Extract the (X, Y) coordinate from the center of the cell holding the provided text.  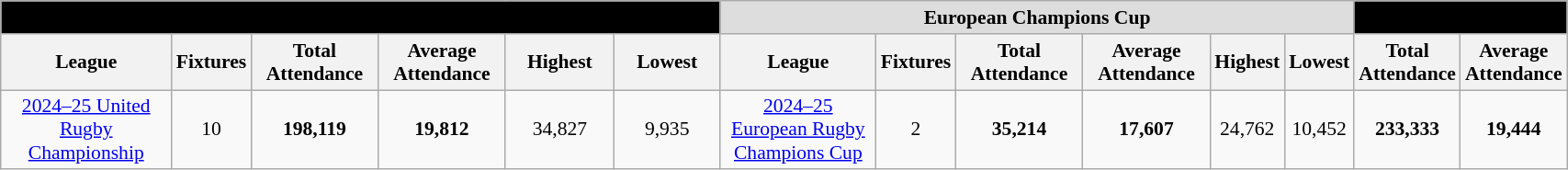
9,935 (667, 130)
17,607 (1146, 130)
34,827 (559, 130)
European Champions Cup (1037, 17)
2 (916, 130)
198,119 (314, 130)
233,333 (1407, 130)
Domestic League (360, 17)
19,812 (443, 130)
35,214 (1020, 130)
Total (1461, 17)
2024–25 United Rugby Championship (86, 130)
10,452 (1319, 130)
2024–25 European Rugby Champions Cup (798, 130)
24,762 (1247, 130)
10 (211, 130)
19,444 (1514, 130)
